Detect which cell encompasses the target text, then output its [X, Y] center coordinate. 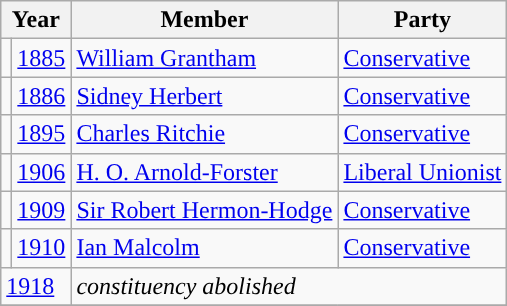
Sir Robert Hermon-Hodge [204, 210]
1895 [42, 134]
1918 [36, 286]
Year [36, 20]
Party [422, 20]
1906 [42, 172]
William Grantham [204, 58]
Charles Ritchie [204, 134]
Member [204, 20]
1909 [42, 210]
constituency abolished [289, 286]
Ian Malcolm [204, 248]
H. O. Arnold-Forster [204, 172]
1886 [42, 96]
Liberal Unionist [422, 172]
1885 [42, 58]
Sidney Herbert [204, 96]
1910 [42, 248]
